Provide the [X, Y] coordinate of the cell's center where the given text is located.  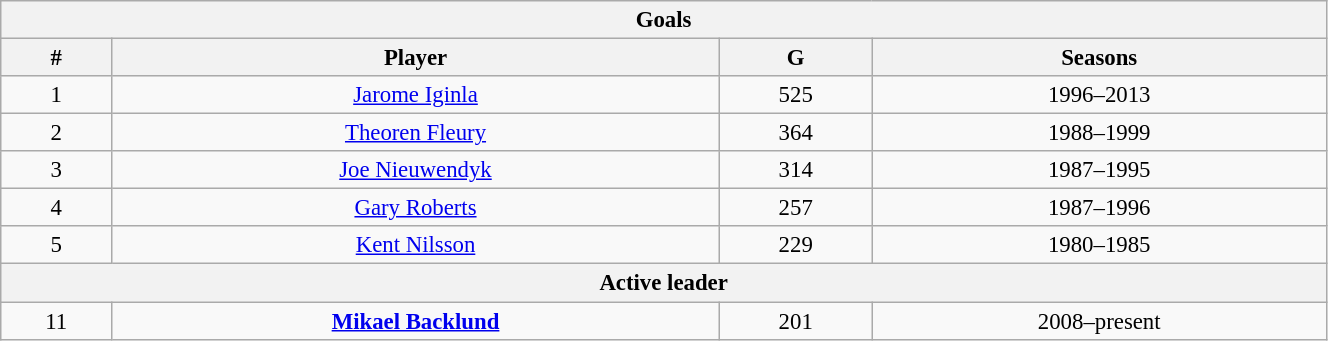
1 [56, 95]
2008–present [1099, 321]
2 [56, 133]
Seasons [1099, 58]
Goals [664, 20]
Theoren Fleury [416, 133]
1987–1995 [1099, 170]
Gary Roberts [416, 208]
3 [56, 170]
1996–2013 [1099, 95]
525 [796, 95]
364 [796, 133]
5 [56, 245]
1980–1985 [1099, 245]
11 [56, 321]
1988–1999 [1099, 133]
Jarome Iginla [416, 95]
Joe Nieuwendyk [416, 170]
Kent Nilsson [416, 245]
257 [796, 208]
4 [56, 208]
201 [796, 321]
G [796, 58]
314 [796, 170]
229 [796, 245]
Player [416, 58]
1987–1996 [1099, 208]
# [56, 58]
Mikael Backlund [416, 321]
Active leader [664, 283]
